Locate the cell with the specified text and output its [X, Y] center coordinate. 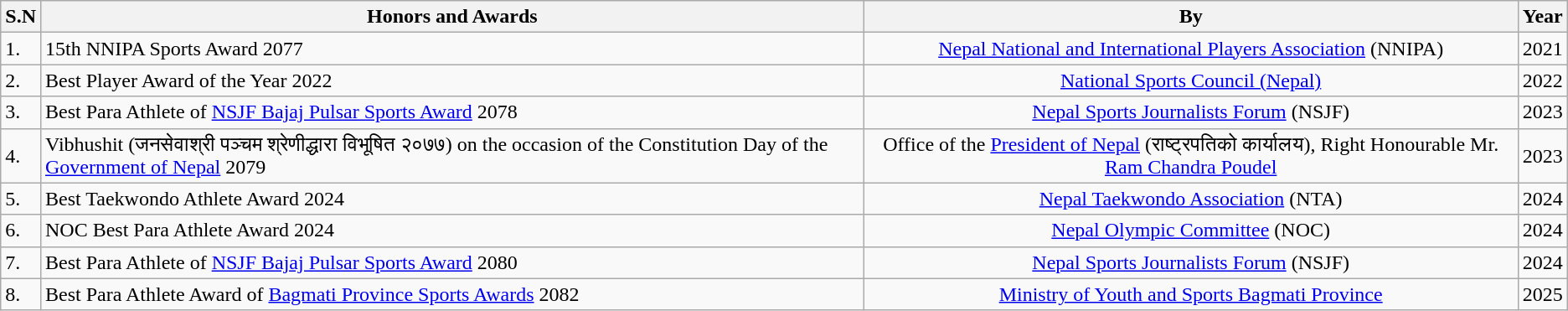
Honors and Awards [452, 17]
5. [21, 199]
NOC Best Para Athlete Award 2024 [452, 231]
National Sports Council (Nepal) [1191, 80]
Nepal Olympic Committee (NOC) [1191, 231]
1. [21, 49]
Ministry of Youth and Sports Bagmati Province [1191, 294]
Year [1543, 17]
Best Para Athlete Award of Bagmati Province Sports Awards 2082 [452, 294]
Best Player Award of the Year 2022 [452, 80]
3. [21, 112]
7. [21, 262]
By [1191, 17]
8. [21, 294]
2. [21, 80]
Office of the President of Nepal (राष्ट्रपतिको कार्यालय), Right Honourable Mr. Ram Chandra Poudel [1191, 156]
Best Taekwondo Athlete Award 2024 [452, 199]
6. [21, 231]
2025 [1543, 294]
S.N [21, 17]
4. [21, 156]
Vibhushit (जनसेवाश्री पञ्चम श्रेणीद्धारा विभूषित २०७७) on the occasion of the Constitution Day of the Government of Nepal 2079 [452, 156]
Nepal Taekwondo Association (NTA) [1191, 199]
2022 [1543, 80]
15th NNIPA Sports Award 2077 [452, 49]
2021 [1543, 49]
Nepal National and International Players Association (NNIPA) [1191, 49]
Best Para Athlete of NSJF Bajaj Pulsar Sports Award 2080 [452, 262]
Best Para Athlete of NSJF Bajaj Pulsar Sports Award 2078 [452, 112]
